For the text-containing cell, return its midpoint in (X, Y) coordinate format. 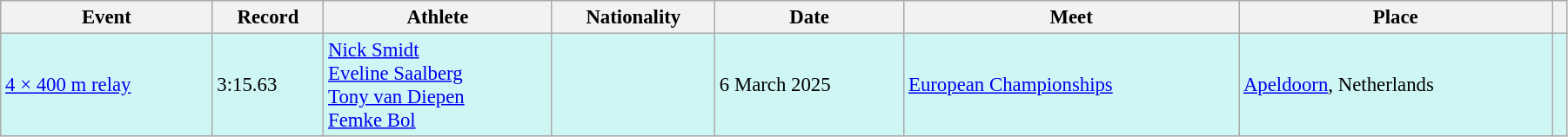
European Championships (1072, 85)
Event (106, 17)
Place (1396, 17)
4 × 400 m relay (106, 85)
Meet (1072, 17)
3:15.63 (268, 85)
Date (809, 17)
Record (268, 17)
6 March 2025 (809, 85)
Apeldoorn, Netherlands (1396, 85)
Nationality (633, 17)
Athlete (438, 17)
Nick SmidtEveline SaalbergTony van DiepenFemke Bol (438, 85)
